Return [x, y] of the center of cell containing provided text 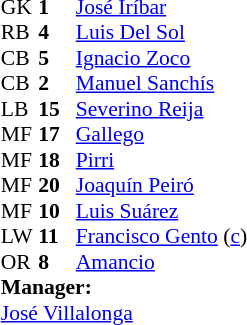
20 [57, 185]
8 [57, 262]
Pirri [162, 160]
Joaquín Peiró [162, 185]
17 [57, 135]
Ignacio Zoco [162, 58]
15 [57, 109]
Luis Del Sol [162, 33]
4 [57, 33]
LW [20, 237]
2 [57, 83]
10 [57, 211]
Severino Reija [162, 109]
18 [57, 160]
Manuel Sanchís [162, 83]
OR [20, 262]
RB [20, 33]
5 [57, 58]
Gallego [162, 135]
Francisco Gento (c) [162, 237]
LB [20, 109]
11 [57, 237]
Luis Suárez [162, 211]
Manager: [124, 287]
Amancio [162, 262]
